Detect which cell encompasses the target text, then output its (x, y) center coordinate. 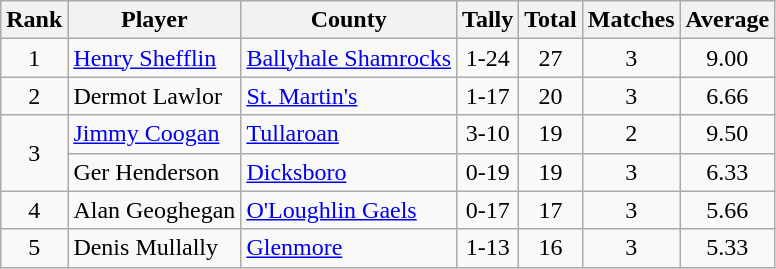
Dermot Lawlor (154, 96)
Player (154, 20)
Dicksboro (349, 172)
St. Martin's (349, 96)
17 (551, 210)
4 (34, 210)
Average (728, 20)
1 (34, 58)
Tally (488, 20)
1-17 (488, 96)
9.00 (728, 58)
3-10 (488, 134)
6.66 (728, 96)
27 (551, 58)
0-19 (488, 172)
5.33 (728, 248)
1-13 (488, 248)
Jimmy Coogan (154, 134)
6.33 (728, 172)
5.66 (728, 210)
1-24 (488, 58)
Total (551, 20)
Alan Geoghegan (154, 210)
Tullaroan (349, 134)
Denis Mullally (154, 248)
County (349, 20)
Matches (631, 20)
Ballyhale Shamrocks (349, 58)
5 (34, 248)
0-17 (488, 210)
9.50 (728, 134)
Ger Henderson (154, 172)
16 (551, 248)
O'Loughlin Gaels (349, 210)
Henry Shefflin (154, 58)
Glenmore (349, 248)
20 (551, 96)
Rank (34, 20)
